Pinpoint the cell where the given text exists, returning its [x, y] midpoint coordinate. 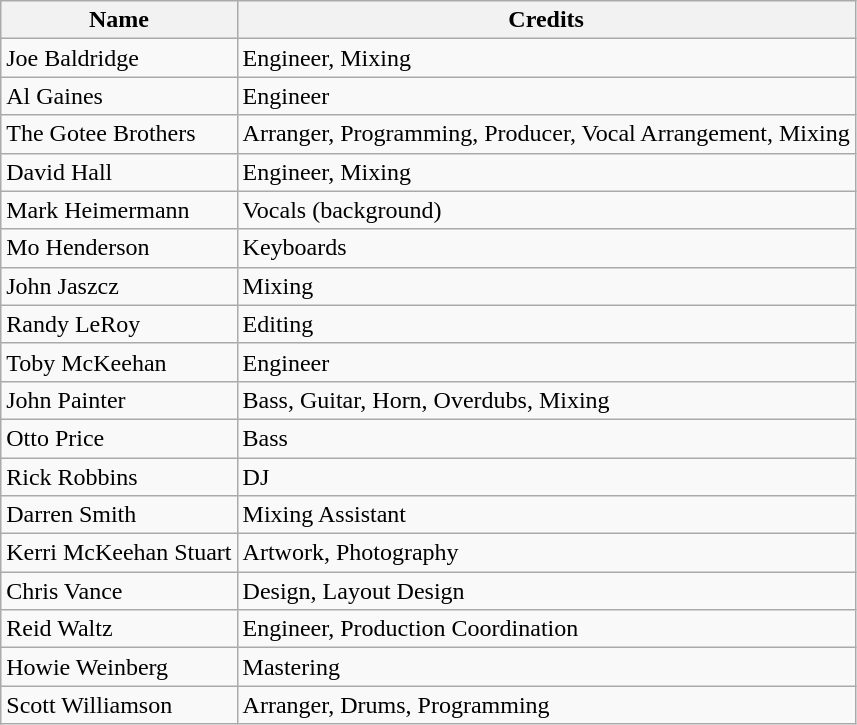
John Jaszcz [119, 286]
Mixing [546, 286]
Credits [546, 20]
Arranger, Drums, Programming [546, 705]
Otto Price [119, 438]
Mark Heimermann [119, 210]
The Gotee Brothers [119, 134]
Engineer, Production Coordination [546, 629]
Mo Henderson [119, 248]
Joe Baldridge [119, 58]
David Hall [119, 172]
Randy LeRoy [119, 324]
Name [119, 20]
Vocals (background) [546, 210]
Bass [546, 438]
Darren Smith [119, 515]
John Painter [119, 400]
Artwork, Photography [546, 553]
Kerri McKeehan Stuart [119, 553]
Toby McKeehan [119, 362]
Mastering [546, 667]
DJ [546, 477]
Rick Robbins [119, 477]
Arranger, Programming, Producer, Vocal Arrangement, Mixing [546, 134]
Reid Waltz [119, 629]
Chris Vance [119, 591]
Howie Weinberg [119, 667]
Keyboards [546, 248]
Design, Layout Design [546, 591]
Mixing Assistant [546, 515]
Al Gaines [119, 96]
Editing [546, 324]
Scott Williamson [119, 705]
Bass, Guitar, Horn, Overdubs, Mixing [546, 400]
